Determine the (X, Y) coordinate at the center of the cell enclosing the given text.  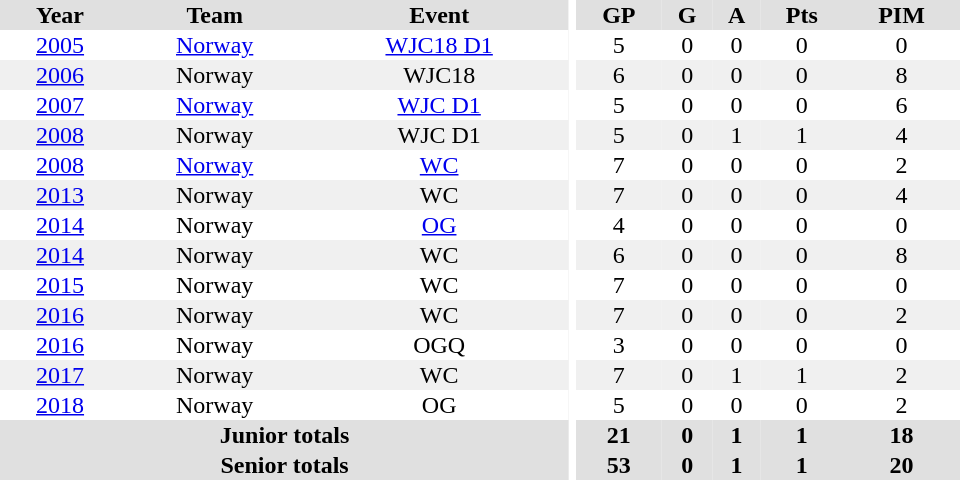
Team (214, 15)
2013 (60, 195)
G (688, 15)
2007 (60, 105)
Pts (802, 15)
WJC18 (439, 75)
20 (902, 465)
21 (619, 435)
A (737, 15)
3 (619, 345)
2006 (60, 75)
18 (902, 435)
OGQ (439, 345)
2015 (60, 285)
Year (60, 15)
Junior totals (284, 435)
WJC18 D1 (439, 45)
2017 (60, 375)
2005 (60, 45)
PIM (902, 15)
Senior totals (284, 465)
53 (619, 465)
Event (439, 15)
GP (619, 15)
2018 (60, 405)
